Identify which cell holds the provided text, then report its (x, y) central coordinate. 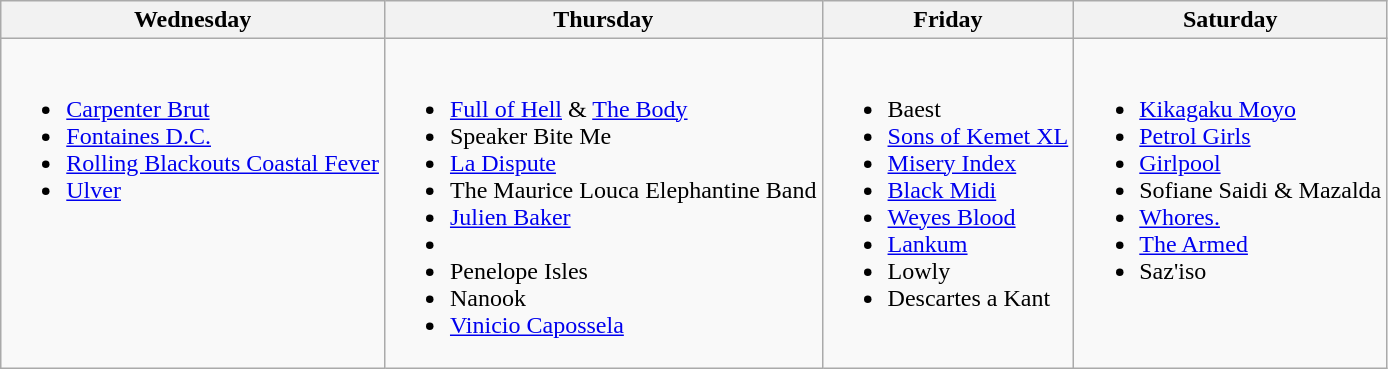
Carpenter BrutFontaines D.C.Rolling Blackouts Coastal FeverUlver (193, 204)
Kikagaku MoyoPetrol GirlsGirlpoolSofiane Saidi & MazaldaWhores.The ArmedSaz'iso (1230, 204)
Thursday (603, 20)
BaestSons of Kemet XLMisery IndexBlack MidiWeyes BloodLankumLowlyDescartes a Kant (948, 204)
Saturday (1230, 20)
Friday (948, 20)
Wednesday (193, 20)
Full of Hell & The BodySpeaker Bite MeLa DisputeThe Maurice Louca Elephantine BandJulien BakerPenelope IslesNanookVinicio Capossela (603, 204)
